Scan for the cell matching the given text and deliver its (x, y) coordinate at center. 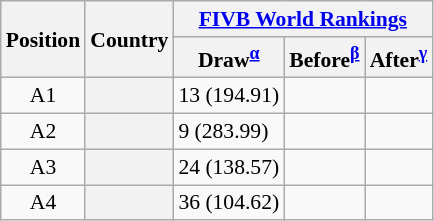
A4 (43, 203)
A2 (43, 132)
Country (129, 40)
A1 (43, 96)
Afterγ (399, 58)
9 (283.99) (228, 132)
Drawα (228, 58)
A3 (43, 167)
FIVB World Rankings (302, 19)
36 (104.62) (228, 203)
Beforeβ (324, 58)
24 (138.57) (228, 167)
Position (43, 40)
13 (194.91) (228, 96)
